Output the (x, y) coordinate of the center of the cell containing the given text.  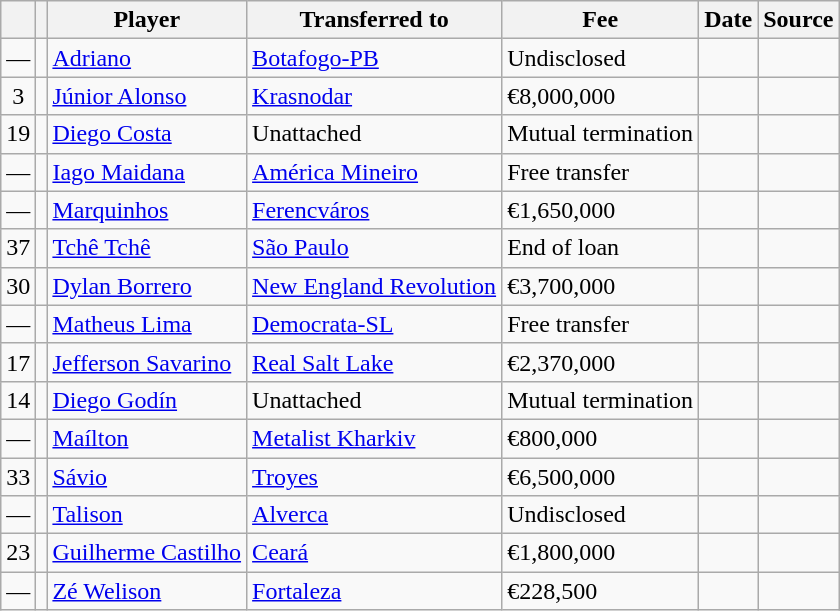
Krasnodar (374, 96)
Date (728, 20)
Marquinhos (147, 210)
37 (18, 248)
Guilherme Castilho (147, 553)
Ferencváros (374, 210)
Sávio (147, 477)
Dylan Borrero (147, 286)
São Paulo (374, 248)
End of loan (600, 248)
Júnior Alonso (147, 96)
€1,800,000 (600, 553)
€1,650,000 (600, 210)
Maílton (147, 438)
Diego Godín (147, 400)
14 (18, 400)
€8,000,000 (600, 96)
Player (147, 20)
Source (798, 20)
€800,000 (600, 438)
Transferred to (374, 20)
23 (18, 553)
33 (18, 477)
Real Salt Lake (374, 362)
Metalist Kharkiv (374, 438)
Diego Costa (147, 134)
30 (18, 286)
Fortaleza (374, 591)
Tchê Tchê (147, 248)
Democrata-SL (374, 324)
Zé Welison (147, 591)
19 (18, 134)
17 (18, 362)
€228,500 (600, 591)
€6,500,000 (600, 477)
Ceará (374, 553)
Adriano (147, 58)
Talison (147, 515)
New England Revolution (374, 286)
€3,700,000 (600, 286)
3 (18, 96)
€2,370,000 (600, 362)
Botafogo-PB (374, 58)
América Mineiro (374, 172)
Jefferson Savarino (147, 362)
Matheus Lima (147, 324)
Fee (600, 20)
Troyes (374, 477)
Iago Maidana (147, 172)
Alverca (374, 515)
